Output the [x, y] coordinate of the center of the cell containing the given text.  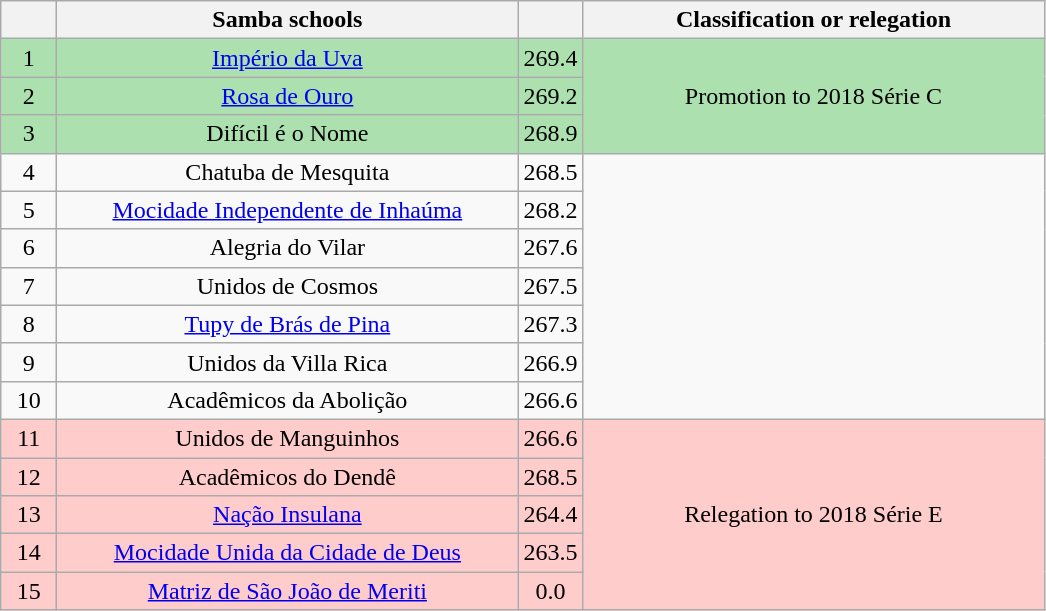
Mocidade Independente de Inhaúma [288, 210]
Unidos de Manguinhos [288, 438]
Unidos de Cosmos [288, 286]
267.5 [550, 286]
9 [29, 362]
Promotion to 2018 Série C [814, 96]
263.5 [550, 553]
Alegria do Vilar [288, 248]
Acadêmicos da Abolição [288, 400]
Mocidade Unida da Cidade de Deus [288, 553]
Samba schools [288, 20]
Acadêmicos do Dendê [288, 477]
Chatuba de Mesquita [288, 172]
269.4 [550, 58]
13 [29, 515]
267.3 [550, 324]
267.6 [550, 248]
7 [29, 286]
Classification or relegation [814, 20]
0.0 [550, 591]
2 [29, 96]
269.2 [550, 96]
5 [29, 210]
Tupy de Brás de Pina [288, 324]
14 [29, 553]
Império da Uva [288, 58]
Relegation to 2018 Série E [814, 514]
Unidos da Villa Rica [288, 362]
1 [29, 58]
266.9 [550, 362]
15 [29, 591]
Nação Insulana [288, 515]
Rosa de Ouro [288, 96]
12 [29, 477]
Matriz de São João de Meriti [288, 591]
11 [29, 438]
268.9 [550, 134]
10 [29, 400]
4 [29, 172]
8 [29, 324]
264.4 [550, 515]
6 [29, 248]
268.2 [550, 210]
Difícil é o Nome [288, 134]
3 [29, 134]
